Output the (x, y) coordinate of the center of the cell containing the given text.  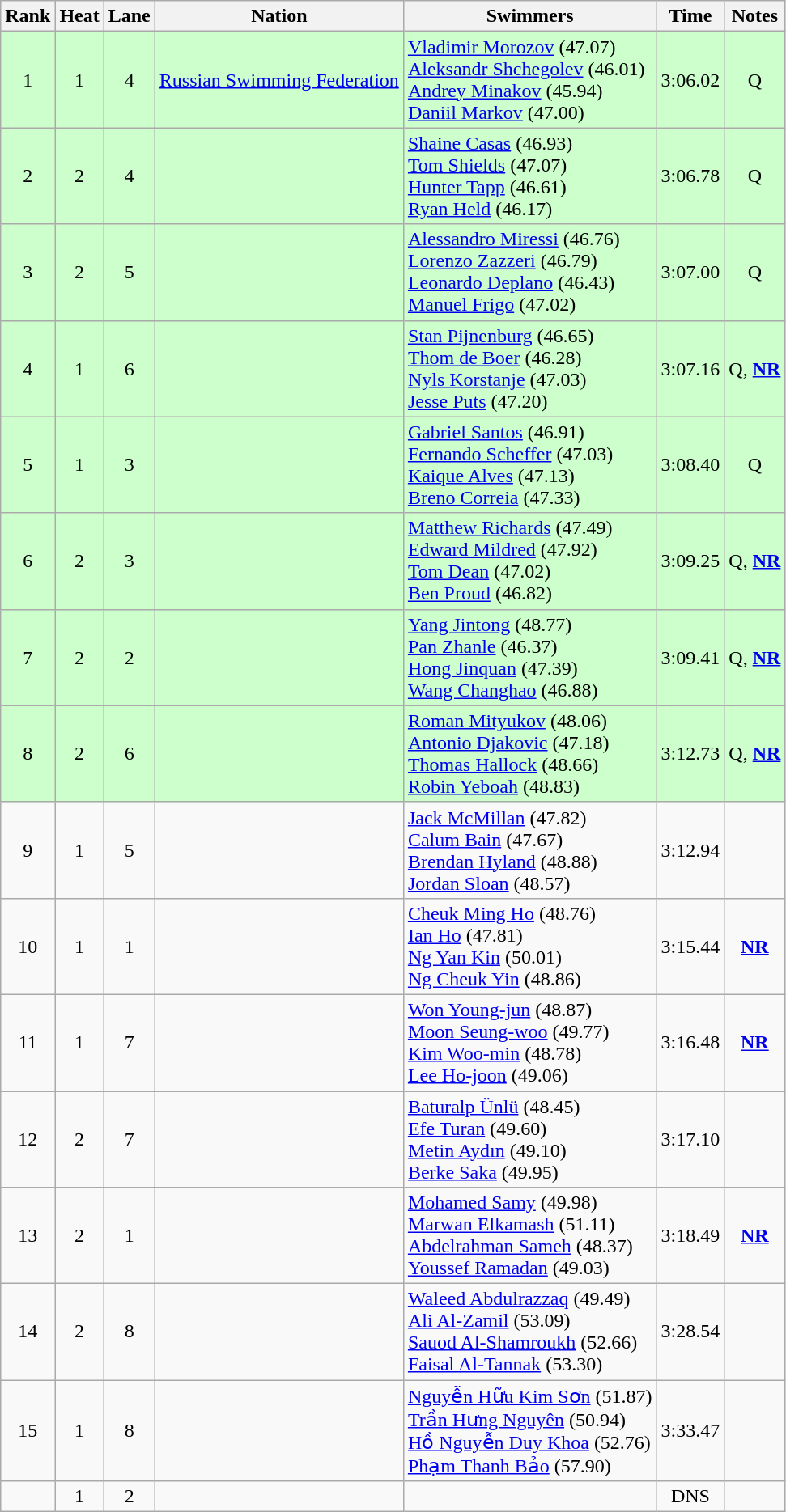
Notes (754, 16)
Nation (278, 16)
Jack McMillan (47.82)Calum Bain (47.67)Brendan Hyland (48.88)Jordan Sloan (48.57) (529, 849)
Shaine Casas (46.93)Tom Shields (47.07)Hunter Tapp (46.61)Ryan Held (46.17) (529, 176)
Waleed Abdulrazzaq (49.49)Ali Al-Zamil (53.09)Sauod Al-Shamroukh (52.66)Faisal Al-Tannak (53.30) (529, 1332)
Russian Swimming Federation (278, 79)
3:33.47 (690, 1430)
9 (28, 849)
Baturalp Ünlü (48.45)Efe Turan (49.60)Metin Aydın (49.10)Berke Saka (49.95) (529, 1139)
Time (690, 16)
Swimmers (529, 16)
Won Young-jun (48.87)Moon Seung-woo (49.77)Kim Woo-min (48.78)Lee Ho-joon (49.06) (529, 1042)
Mohamed Samy (49.98)Marwan Elkamash (51.11)Abdelrahman Sameh (48.37)Youssef Ramadan (49.03) (529, 1236)
10 (28, 947)
Rank (28, 16)
Cheuk Ming Ho (48.76)Ian Ho (47.81)Ng Yan Kin (50.01)Ng Cheuk Yin (48.86) (529, 947)
3:07.00 (690, 272)
Nguyễn Hữu Kim Sơn (51.87)Trần Hưng Nguyên (50.94)Hồ Nguyễn Duy Khoa (52.76)Phạm Thanh Bảo (57.90) (529, 1430)
3:15.44 (690, 947)
11 (28, 1042)
3:16.48 (690, 1042)
15 (28, 1430)
3:06.78 (690, 176)
3:12.73 (690, 754)
Roman Mityukov (48.06)Antonio Djakovic (47.18)Thomas Hallock (48.66)Robin Yeboah (48.83) (529, 754)
3:09.41 (690, 657)
Matthew Richards (47.49)Edward Mildred (47.92)Tom Dean (47.02)Ben Proud (46.82) (529, 561)
3:28.54 (690, 1332)
Heat (79, 16)
3:08.40 (690, 464)
Lane (130, 16)
Gabriel Santos (46.91)Fernando Scheffer (47.03)Kaique Alves (47.13)Breno Correia (47.33) (529, 464)
DNS (690, 1497)
3:18.49 (690, 1236)
3:06.02 (690, 79)
Vladimir Morozov (47.07)Aleksandr Shchegolev (46.01)Andrey Minakov (45.94)Daniil Markov (47.00) (529, 79)
13 (28, 1236)
3:07.16 (690, 369)
Alessandro Miressi (46.76)Lorenzo Zazzeri (46.79)Leonardo Deplano (46.43)Manuel Frigo (47.02) (529, 272)
14 (28, 1332)
12 (28, 1139)
3:12.94 (690, 849)
3:17.10 (690, 1139)
Stan Pijnenburg (46.65)Thom de Boer (46.28)Nyls Korstanje (47.03)Jesse Puts (47.20) (529, 369)
Yang Jintong (48.77)Pan Zhanle (46.37)Hong Jinquan (47.39)Wang Changhao (46.88) (529, 657)
3:09.25 (690, 561)
